Search for the cell housing the specified text and yield its (x, y) center coordinate. 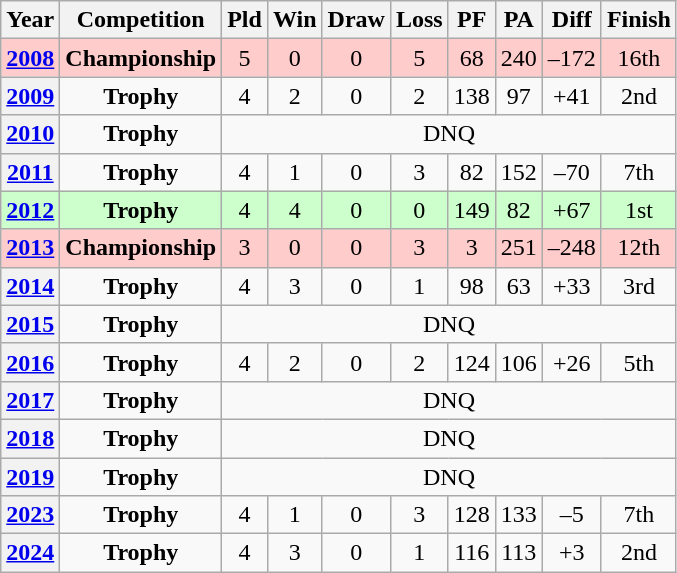
–5 (572, 515)
138 (472, 96)
116 (472, 553)
97 (518, 96)
2011 (30, 172)
68 (472, 58)
113 (518, 553)
Win (294, 20)
149 (472, 210)
240 (518, 58)
12th (638, 248)
63 (518, 286)
2010 (30, 134)
2014 (30, 286)
+3 (572, 553)
+67 (572, 210)
Pld (245, 20)
106 (518, 362)
2017 (30, 400)
Competition (141, 20)
251 (518, 248)
2019 (30, 477)
Year (30, 20)
5th (638, 362)
Finish (638, 20)
Diff (572, 20)
2015 (30, 324)
2008 (30, 58)
+26 (572, 362)
PF (472, 20)
–172 (572, 58)
133 (518, 515)
2013 (30, 248)
2024 (30, 553)
128 (472, 515)
98 (472, 286)
PA (518, 20)
2009 (30, 96)
+41 (572, 96)
152 (518, 172)
+33 (572, 286)
3rd (638, 286)
1st (638, 210)
–248 (572, 248)
2016 (30, 362)
2012 (30, 210)
Draw (356, 20)
2018 (30, 438)
2023 (30, 515)
16th (638, 58)
124 (472, 362)
–70 (572, 172)
Loss (419, 20)
